Identify which cell holds the provided text, then report its (X, Y) central coordinate. 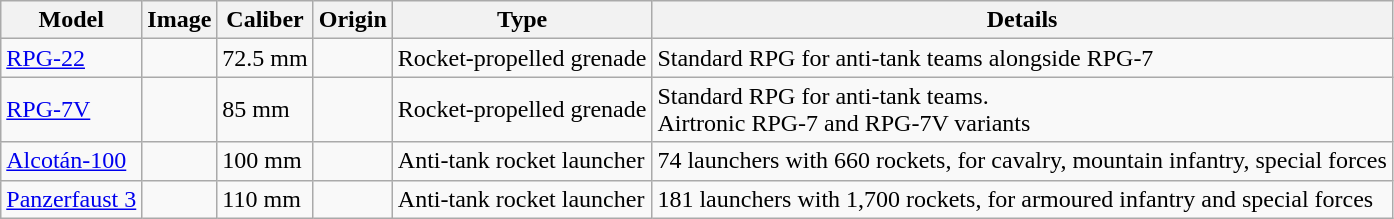
110 mm (265, 199)
100 mm (265, 161)
Panzerfaust 3 (72, 199)
Model (72, 20)
Image (180, 20)
Origin (352, 20)
72.5 mm (265, 58)
181 launchers with 1,700 rockets, for armoured infantry and special forces (1022, 199)
Standard RPG for anti-tank teams.Airtronic RPG-7 and RPG-7V variants (1022, 110)
Caliber (265, 20)
Alcotán-100 (72, 161)
74 launchers with 660 rockets, for cavalry, mountain infantry, special forces (1022, 161)
Type (522, 20)
RPG-7V (72, 110)
Details (1022, 20)
RPG-22 (72, 58)
Standard RPG for anti-tank teams alongside RPG-7 (1022, 58)
85 mm (265, 110)
